Identify which cell holds the provided text, then report its (X, Y) central coordinate. 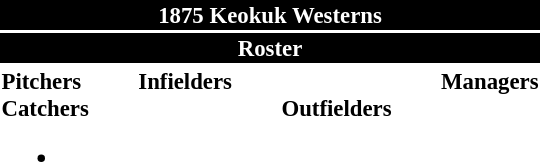
Roster (270, 48)
1875 Keokuk Westerns (270, 15)
